Return (x, y) of the center of cell containing provided text 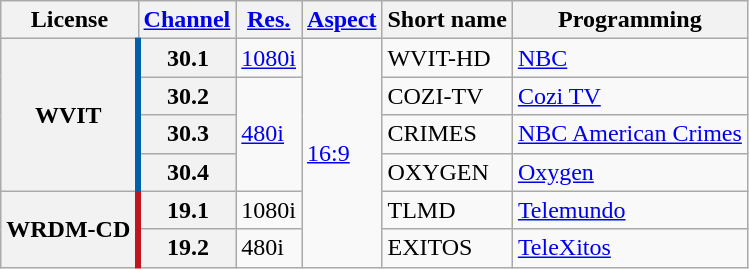
EXITOS (447, 248)
WVIT-HD (447, 58)
16:9 (342, 153)
19.1 (187, 210)
WVIT (70, 115)
WRDM-CD (70, 229)
30.3 (187, 134)
Channel (187, 20)
Oxygen (630, 172)
30.4 (187, 172)
CRIMES (447, 134)
Cozi TV (630, 96)
Short name (447, 20)
Telemundo (630, 210)
TLMD (447, 210)
19.2 (187, 248)
License (70, 20)
30.2 (187, 96)
30.1 (187, 58)
OXYGEN (447, 172)
TeleXitos (630, 248)
Programming (630, 20)
Res. (269, 20)
NBC (630, 58)
Aspect (342, 20)
COZI-TV (447, 96)
NBC American Crimes (630, 134)
